Search for the cell housing the specified text and yield its [X, Y] center coordinate. 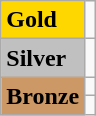
Silver [43, 58]
Bronze [43, 96]
Gold [43, 20]
